Detect which cell encompasses the target text, then output its (X, Y) center coordinate. 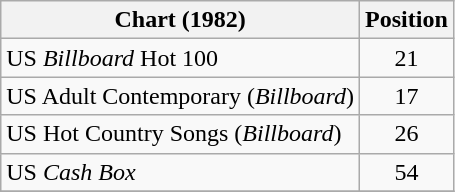
17 (407, 96)
54 (407, 172)
Chart (1982) (180, 20)
US Hot Country Songs (Billboard) (180, 134)
US Adult Contemporary (Billboard) (180, 96)
US Billboard Hot 100 (180, 58)
26 (407, 134)
Position (407, 20)
US Cash Box (180, 172)
21 (407, 58)
